Extract the [x, y] coordinate from the center of the cell holding the provided text.  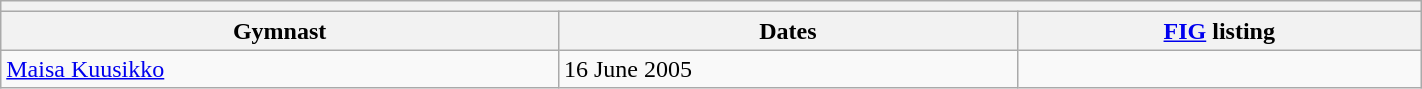
Maisa Kuusikko [280, 69]
16 June 2005 [788, 69]
Dates [788, 31]
FIG listing [1219, 31]
Gymnast [280, 31]
